Scan for the cell matching the given text and deliver its [x, y] coordinate at center. 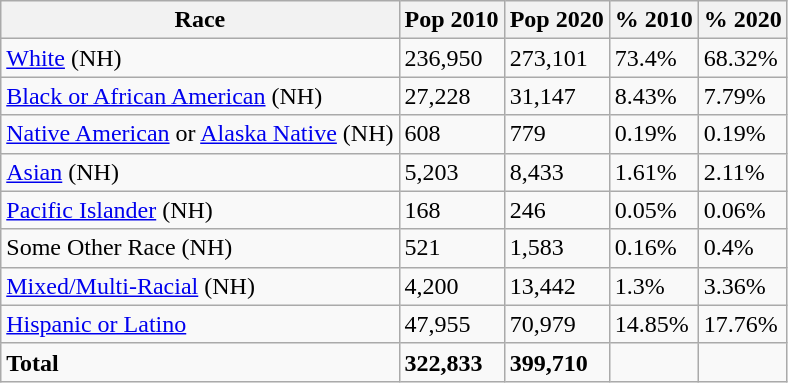
3.36% [742, 286]
68.32% [742, 58]
47,955 [452, 324]
14.85% [654, 324]
608 [452, 134]
8,433 [556, 172]
246 [556, 210]
Native American or Alaska Native (NH) [200, 134]
Pacific Islander (NH) [200, 210]
1.61% [654, 172]
Asian (NH) [200, 172]
2.11% [742, 172]
Pop 2020 [556, 20]
17.76% [742, 324]
White (NH) [200, 58]
7.79% [742, 96]
Total [200, 362]
Race [200, 20]
Pop 2010 [452, 20]
Hispanic or Latino [200, 324]
70,979 [556, 324]
Some Other Race (NH) [200, 248]
779 [556, 134]
0.06% [742, 210]
% 2020 [742, 20]
5,203 [452, 172]
73.4% [654, 58]
4,200 [452, 286]
236,950 [452, 58]
0.16% [654, 248]
521 [452, 248]
322,833 [452, 362]
% 2010 [654, 20]
8.43% [654, 96]
Mixed/Multi-Racial (NH) [200, 286]
273,101 [556, 58]
1,583 [556, 248]
0.05% [654, 210]
0.4% [742, 248]
13,442 [556, 286]
168 [452, 210]
1.3% [654, 286]
Black or African American (NH) [200, 96]
27,228 [452, 96]
399,710 [556, 362]
31,147 [556, 96]
